Pinpoint the cell where the given text exists, returning its [X, Y] midpoint coordinate. 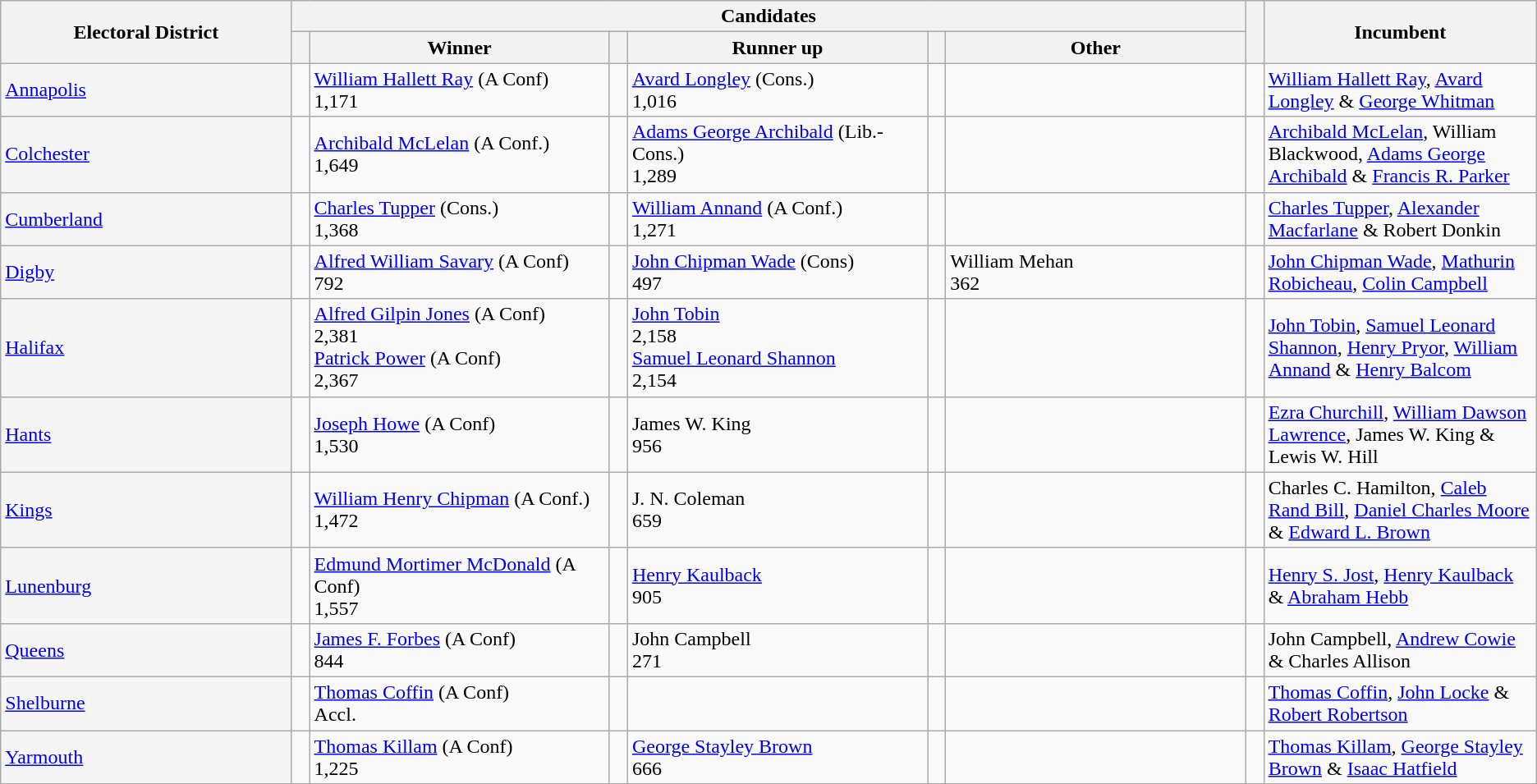
John Tobin, Samuel Leonard Shannon, Henry Pryor, William Annand & Henry Balcom [1400, 348]
Annapolis [146, 90]
J. N. Coleman 659 [777, 510]
William Henry Chipman (A Conf.) 1,472 [460, 510]
Alfred William Savary (A Conf) 792 [460, 273]
Thomas Coffin, John Locke & Robert Robertson [1400, 703]
Charles Tupper (Cons.) 1,368 [460, 218]
Digby [146, 273]
George Stayley Brown 666 [777, 757]
Incumbent [1400, 32]
John Tobin 2,158 Samuel Leonard Shannon 2,154 [777, 348]
Electoral District [146, 32]
Charles C. Hamilton, Caleb Rand Bill, Daniel Charles Moore & Edward L. Brown [1400, 510]
William Hallett Ray, Avard Longley & George Whitman [1400, 90]
Henry Kaulback 905 [777, 585]
Edmund Mortimer McDonald (A Conf) 1,557 [460, 585]
Candidates [768, 16]
Colchester [146, 154]
John Campbell 271 [777, 650]
James F. Forbes (A Conf) 844 [460, 650]
William Hallett Ray (A Conf) 1,171 [460, 90]
Joseph Howe (A Conf) 1,530 [460, 434]
Yarmouth [146, 757]
Shelburne [146, 703]
Avard Longley (Cons.) 1,016 [777, 90]
Hants [146, 434]
Adams George Archibald (Lib.-Cons.) 1,289 [777, 154]
Other [1095, 48]
Halifax [146, 348]
Winner [460, 48]
Archibald McLelan (A Conf.) 1,649 [460, 154]
Queens [146, 650]
William Annand (A Conf.) 1,271 [777, 218]
Lunenburg [146, 585]
John Campbell, Andrew Cowie & Charles Allison [1400, 650]
Henry S. Jost, Henry Kaulback & Abraham Hebb [1400, 585]
Thomas Coffin (A Conf) Accl. [460, 703]
John Chipman Wade, Mathurin Robicheau, Colin Campbell [1400, 273]
Ezra Churchill, William Dawson Lawrence, James W. King & Lewis W. Hill [1400, 434]
Thomas Killam, George Stayley Brown & Isaac Hatfield [1400, 757]
James W. King 956 [777, 434]
Archibald McLelan, William Blackwood, Adams George Archibald & Francis R. Parker [1400, 154]
Charles Tupper, Alexander Macfarlane & Robert Donkin [1400, 218]
Cumberland [146, 218]
John Chipman Wade (Cons) 497 [777, 273]
Kings [146, 510]
Runner up [777, 48]
Thomas Killam (A Conf) 1,225 [460, 757]
Alfred Gilpin Jones (A Conf) 2,381 Patrick Power (A Conf) 2,367 [460, 348]
William Mehan 362 [1095, 273]
